Return [X, Y] of the center of cell containing provided text 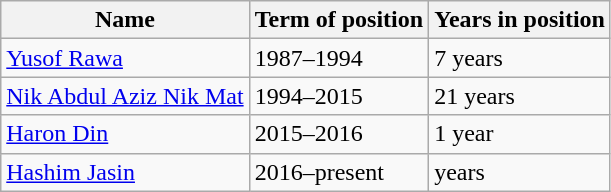
7 years [520, 58]
Nik Abdul Aziz Nik Mat [125, 96]
2016–present [339, 172]
Name [125, 20]
1994–2015 [339, 96]
1 year [520, 134]
Hashim Jasin [125, 172]
years [520, 172]
Years in position [520, 20]
21 years [520, 96]
Yusof Rawa [125, 58]
Haron Din [125, 134]
2015–2016 [339, 134]
Term of position [339, 20]
1987–1994 [339, 58]
